From the cell containing the given text, extract its center point as (x, y) coordinate. 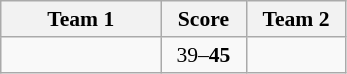
Score (204, 19)
Team 2 (296, 19)
Team 1 (81, 19)
39–45 (204, 55)
